Search for the cell housing the specified text and yield its [X, Y] center coordinate. 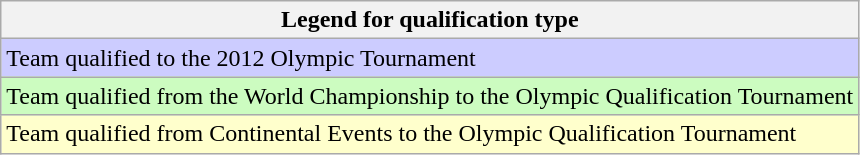
Team qualified from Continental Events to the Olympic Qualification Tournament [430, 134]
Legend for qualification type [430, 20]
Team qualified from the World Championship to the Olympic Qualification Tournament [430, 96]
Team qualified to the 2012 Olympic Tournament [430, 58]
